For the text-containing cell, return its midpoint in [X, Y] coordinate format. 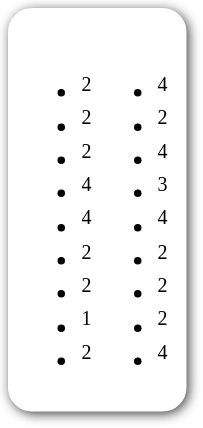
222442212 [56, 210]
424342224 [132, 210]
